Detect which cell encompasses the target text, then output its (x, y) center coordinate. 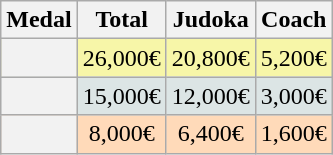
5,200€ (294, 58)
26,000€ (122, 58)
12,000€ (210, 96)
15,000€ (122, 96)
3,000€ (294, 96)
Total (122, 20)
1,600€ (294, 134)
8,000€ (122, 134)
Coach (294, 20)
20,800€ (210, 58)
Medal (39, 20)
6,400€ (210, 134)
Judoka (210, 20)
